Capture the cell that displays the provided text and extract its [x, y] central coordinate. 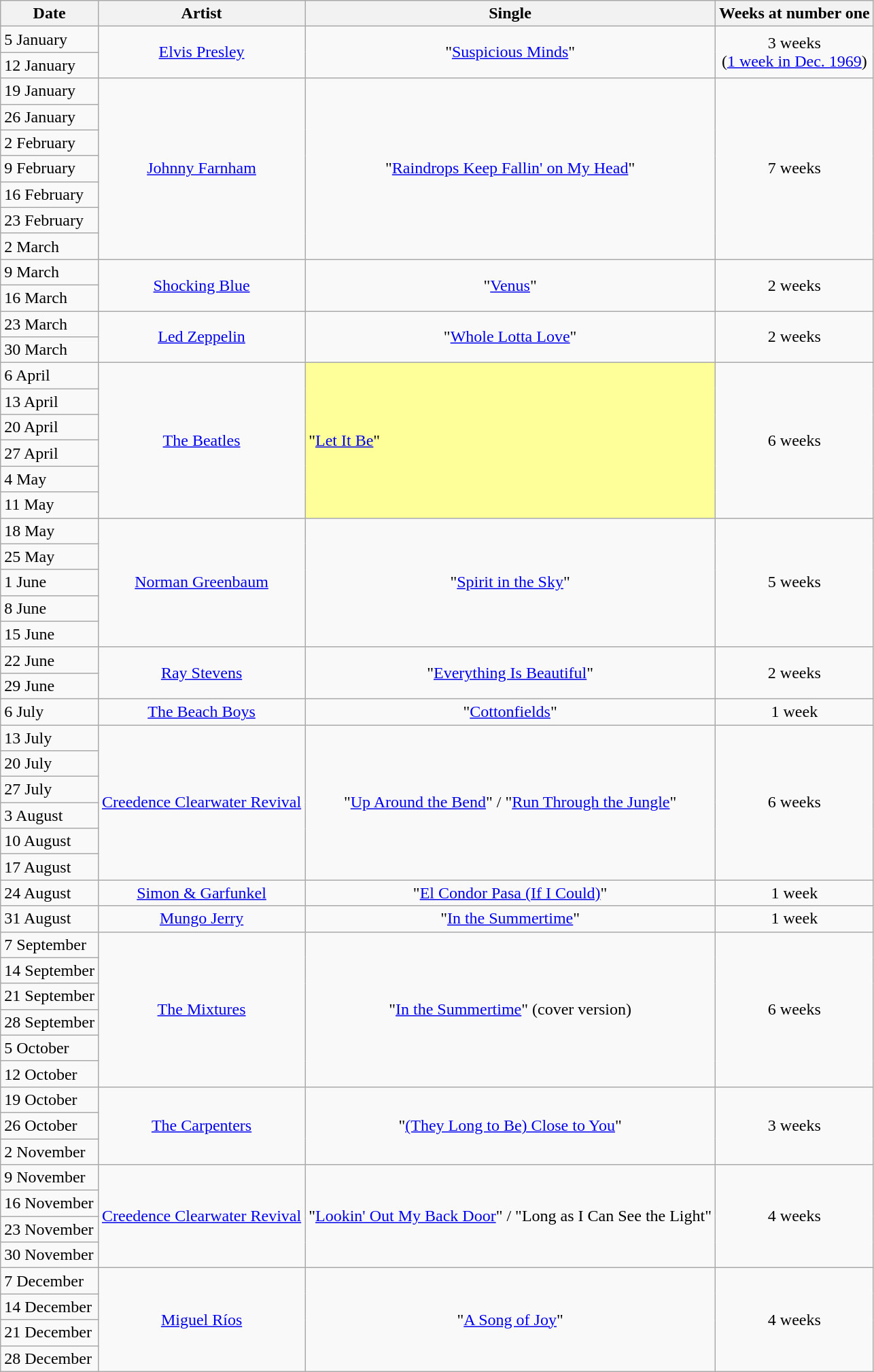
9 November [50, 1178]
Johnny Farnham [201, 169]
7 December [50, 1281]
Ray Stevens [201, 673]
12 October [50, 1074]
5 weeks [795, 582]
12 January [50, 65]
"(They Long to Be) Close to You" [510, 1125]
"Raindrops Keep Fallin' on My Head" [510, 169]
29 June [50, 686]
Norman Greenbaum [201, 582]
"In the Summertime" (cover version) [510, 1009]
28 December [50, 1358]
30 March [50, 350]
Miguel Ríos [201, 1320]
4 May [50, 479]
Elvis Presley [201, 52]
The Carpenters [201, 1125]
Artist [201, 14]
Single [510, 14]
15 June [50, 634]
16 February [50, 194]
27 July [50, 790]
17 August [50, 867]
Shocking Blue [201, 285]
3 weeks(1 week in Dec. 1969) [795, 52]
3 August [50, 815]
21 December [50, 1333]
The Beatles [201, 440]
Weeks at number one [795, 14]
Led Zeppelin [201, 337]
"Venus" [510, 285]
The Beach Boys [201, 711]
"Up Around the Bend" / "Run Through the Jungle" [510, 802]
14 September [50, 970]
"Suspicious Minds" [510, 52]
7 September [50, 945]
16 November [50, 1203]
23 February [50, 220]
Mungo Jerry [201, 919]
11 May [50, 505]
"Let It Be" [510, 440]
Date [50, 14]
21 September [50, 996]
14 December [50, 1307]
"Cottonfields" [510, 711]
13 April [50, 402]
19 January [50, 91]
26 October [50, 1125]
10 August [50, 841]
"Lookin' Out My Back Door" / "Long as I Can See the Light" [510, 1216]
23 March [50, 324]
22 June [50, 660]
9 March [50, 272]
8 June [50, 608]
20 April [50, 427]
5 October [50, 1048]
9 February [50, 169]
2 March [50, 246]
27 April [50, 453]
The Mixtures [201, 1009]
19 October [50, 1100]
"Spirit in the Sky" [510, 582]
"In the Summertime" [510, 919]
"Whole Lotta Love" [510, 337]
2 November [50, 1152]
6 July [50, 711]
16 March [50, 298]
13 July [50, 737]
26 January [50, 117]
24 August [50, 893]
20 July [50, 764]
2 February [50, 143]
6 April [50, 376]
23 November [50, 1229]
31 August [50, 919]
3 weeks [795, 1125]
7 weeks [795, 169]
"El Condor Pasa (If I Could)" [510, 893]
28 September [50, 1022]
"A Song of Joy" [510, 1320]
25 May [50, 557]
"Everything Is Beautiful" [510, 673]
1 June [50, 582]
5 January [50, 39]
18 May [50, 531]
30 November [50, 1255]
Simon & Garfunkel [201, 893]
